Output the [X, Y] coordinate of the center of the cell containing the given text.  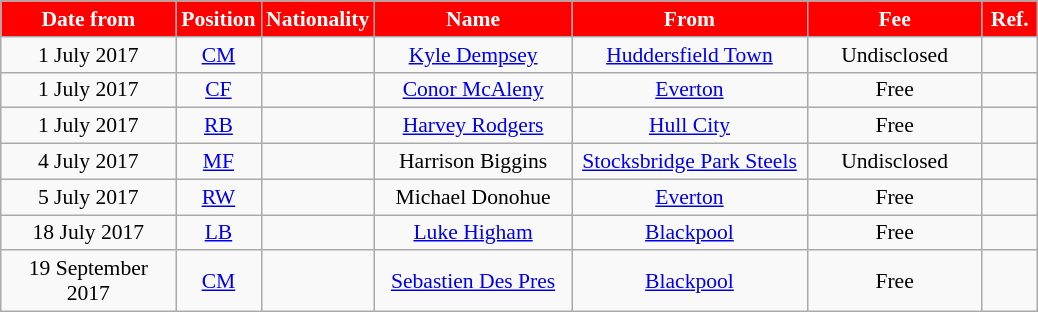
Nationality [318, 19]
Kyle Dempsey [473, 55]
Date from [88, 19]
Michael Donohue [473, 197]
MF [218, 162]
Harvey Rodgers [473, 126]
Name [473, 19]
Huddersfield Town [690, 55]
Luke Higham [473, 233]
Sebastien Des Pres [473, 282]
5 July 2017 [88, 197]
Ref. [1010, 19]
Harrison Biggins [473, 162]
Conor McAleny [473, 90]
Position [218, 19]
From [690, 19]
19 September 2017 [88, 282]
4 July 2017 [88, 162]
RB [218, 126]
RW [218, 197]
Stocksbridge Park Steels [690, 162]
Hull City [690, 126]
Fee [894, 19]
LB [218, 233]
18 July 2017 [88, 233]
CF [218, 90]
